Scan for the cell matching the given text and deliver its (X, Y) coordinate at center. 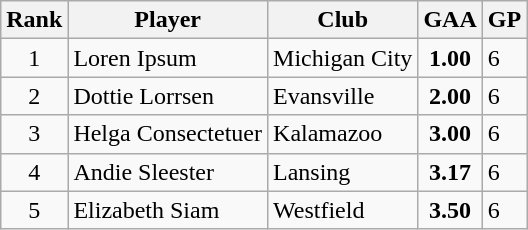
Player (168, 20)
5 (34, 210)
1 (34, 58)
Dottie Lorrsen (168, 96)
3 (34, 134)
Lansing (343, 172)
Club (343, 20)
3.00 (450, 134)
Rank (34, 20)
Loren Ipsum (168, 58)
Elizabeth Siam (168, 210)
Michigan City (343, 58)
Helga Consectetuer (168, 134)
3.50 (450, 210)
4 (34, 172)
1.00 (450, 58)
Westfield (343, 210)
Evansville (343, 96)
3.17 (450, 172)
GP (504, 20)
Andie Sleester (168, 172)
2 (34, 96)
GAA (450, 20)
Kalamazoo (343, 134)
2.00 (450, 96)
